Scan for the cell matching the given text and deliver its (X, Y) coordinate at center. 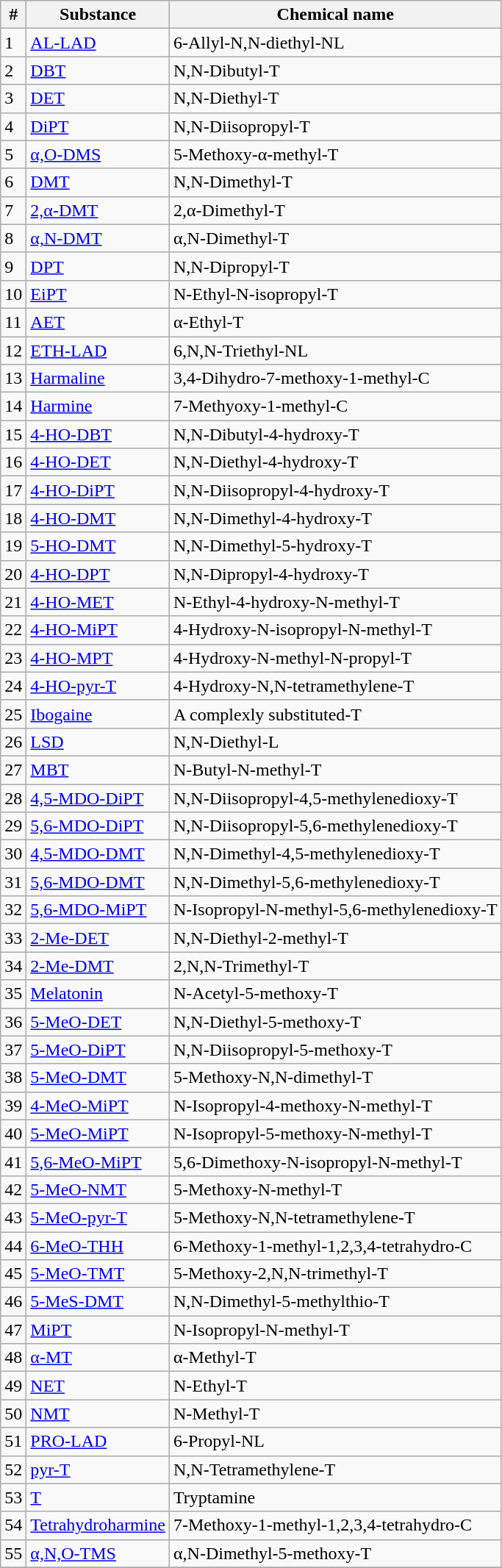
Substance (98, 15)
2 (13, 71)
DBT (98, 71)
α-MT (98, 1358)
N-Isopropyl-N-methyl-5,6-methylenedioxy-T (335, 910)
N-Isopropyl-4-methoxy-N-methyl-T (335, 1106)
4-MeO-MiPT (98, 1106)
NMT (98, 1414)
14 (13, 407)
5,6-MDO-DiPT (98, 826)
34 (13, 966)
29 (13, 826)
N,N-Dimethyl-5-hydroxy-T (335, 546)
DPT (98, 266)
# (13, 15)
53 (13, 1497)
N,N-Diisopropyl-5-methoxy-T (335, 1050)
36 (13, 1022)
4-HO-pyr-T (98, 686)
50 (13, 1414)
AL-LAD (98, 43)
23 (13, 658)
6-Allyl-N,N-diethyl-NL (335, 43)
4-HO-MET (98, 602)
51 (13, 1442)
16 (13, 462)
49 (13, 1386)
4 (13, 126)
2-Me-DET (98, 938)
α,O-DMS (98, 154)
5-MeO-DMT (98, 1078)
N,N-Diisopropyl-4-hydroxy-T (335, 490)
T (98, 1497)
5-MeO-MiPT (98, 1134)
5-MeO-TMT (98, 1274)
6-Methoxy-1-methyl-1,2,3,4-tetrahydro-C (335, 1246)
DiPT (98, 126)
5-MeO-pyr-T (98, 1217)
25 (13, 714)
N-Butyl-N-methyl-T (335, 770)
5,6-MDO-MiPT (98, 910)
N,N-Diisopropyl-5,6-methylenedioxy-T (335, 826)
Chemical name (335, 15)
N,N-Dimethyl-5-methylthio-T (335, 1302)
N,N-Dibutyl-T (335, 71)
30 (13, 854)
44 (13, 1246)
N,N-Dimethyl-T (335, 182)
43 (13, 1217)
6,N,N-Triethyl-NL (335, 351)
5-Methoxy-N,N-tetramethylene-T (335, 1217)
N-Isopropyl-5-methoxy-N-methyl-T (335, 1134)
N,N-Diethyl-T (335, 99)
Melatonin (98, 994)
5-Methoxy-N-methyl-T (335, 1189)
7-Methoxy-1-methyl-1,2,3,4-tetrahydro-C (335, 1525)
LSD (98, 742)
31 (13, 882)
33 (13, 938)
5-MeO-NMT (98, 1189)
α-Ethyl-T (335, 322)
DET (98, 99)
N,N-Dimethyl-4,5-methylenedioxy-T (335, 854)
4-HO-DET (98, 462)
45 (13, 1274)
5,6-Dimethoxy-N-isopropyl-N-methyl-T (335, 1161)
55 (13, 1553)
28 (13, 798)
54 (13, 1525)
A complexly substituted-T (335, 714)
4-HO-DPT (98, 574)
α,N,O-TMS (98, 1553)
26 (13, 742)
α-Methyl-T (335, 1358)
N-Isopropyl-N-methyl-T (335, 1330)
20 (13, 574)
Harmine (98, 407)
N,N-Dibutyl-4-hydroxy-T (335, 434)
Tetrahydroharmine (98, 1525)
22 (13, 630)
DMT (98, 182)
5 (13, 154)
15 (13, 434)
4-Hydroxy-N,N-tetramethylene-T (335, 686)
11 (13, 322)
5,6-MeO-MiPT (98, 1161)
AET (98, 322)
3 (13, 99)
PRO-LAD (98, 1442)
ETH-LAD (98, 351)
7 (13, 210)
13 (13, 379)
N,N-Dimethyl-5,6-methylenedioxy-T (335, 882)
9 (13, 266)
5-Methoxy-α-methyl-T (335, 154)
2-Me-DMT (98, 966)
5-MeS-DMT (98, 1302)
N,N-Dipropyl-4-hydroxy-T (335, 574)
N,N-Diisopropyl-T (335, 126)
4-HO-MPT (98, 658)
7-Methyoxy-1-methyl-C (335, 407)
21 (13, 602)
39 (13, 1106)
27 (13, 770)
α,N-Dimethyl-5-methoxy-T (335, 1553)
24 (13, 686)
5-Methoxy-N,N-dimethyl-T (335, 1078)
4-HO-DiPT (98, 490)
2,α-Dimethyl-T (335, 210)
4-Hydroxy-N-isopropyl-N-methyl-T (335, 630)
46 (13, 1302)
EiPT (98, 294)
52 (13, 1469)
5,6-MDO-DMT (98, 882)
N,N-Diethyl-L (335, 742)
2,N,N-Trimethyl-T (335, 966)
42 (13, 1189)
35 (13, 994)
40 (13, 1134)
18 (13, 518)
MBT (98, 770)
N,N-Diethyl-2-methyl-T (335, 938)
N,N-Tetramethylene-T (335, 1469)
12 (13, 351)
N,N-Diethyl-5-methoxy-T (335, 1022)
48 (13, 1358)
5-Methoxy-2,N,N-trimethyl-T (335, 1274)
4-Hydroxy-N-methyl-N-propyl-T (335, 658)
6-MeO-THH (98, 1246)
N,N-Diethyl-4-hydroxy-T (335, 462)
41 (13, 1161)
1 (13, 43)
N-Methyl-T (335, 1414)
Ibogaine (98, 714)
8 (13, 238)
47 (13, 1330)
4,5-MDO-DiPT (98, 798)
N,N-Diisopropyl-4,5-methylenedioxy-T (335, 798)
N-Acetyl-5-methoxy-T (335, 994)
α,N-Dimethyl-T (335, 238)
N,N-Dimethyl-4-hydroxy-T (335, 518)
17 (13, 490)
N-Ethyl-4-hydroxy-N-methyl-T (335, 602)
19 (13, 546)
N-Ethyl-N-isopropyl-T (335, 294)
4-HO-DMT (98, 518)
32 (13, 910)
5-MeO-DiPT (98, 1050)
4,5-MDO-DMT (98, 854)
6 (13, 182)
4-HO-MiPT (98, 630)
N,N-Dipropyl-T (335, 266)
6-Propyl-NL (335, 1442)
10 (13, 294)
NET (98, 1386)
Harmaline (98, 379)
4-HO-DBT (98, 434)
5-HO-DMT (98, 546)
MiPT (98, 1330)
2,α-DMT (98, 210)
Tryptamine (335, 1497)
3,4-Dihydro-7-methoxy-1-methyl-C (335, 379)
α,N-DMT (98, 238)
5-MeO-DET (98, 1022)
37 (13, 1050)
N-Ethyl-T (335, 1386)
pyr-T (98, 1469)
38 (13, 1078)
